Capture the cell that displays the provided text and extract its (X, Y) central coordinate. 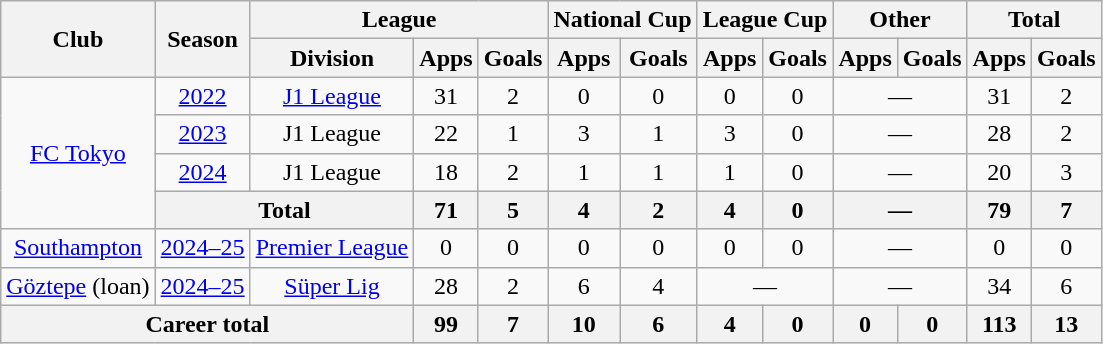
2022 (202, 96)
2024 (202, 172)
20 (999, 172)
FC Tokyo (78, 153)
Süper Lig (332, 286)
League (399, 20)
71 (446, 210)
National Cup (622, 20)
Season (202, 39)
Division (332, 58)
5 (513, 210)
113 (999, 324)
34 (999, 286)
Club (78, 39)
99 (446, 324)
Other (900, 20)
2023 (202, 134)
Göztepe (loan) (78, 286)
13 (1066, 324)
22 (446, 134)
League Cup (765, 20)
Career total (208, 324)
Southampton (78, 248)
Premier League (332, 248)
79 (999, 210)
18 (446, 172)
10 (584, 324)
